Find where the given text appears and provide that cell's center as [x, y] coordinate. 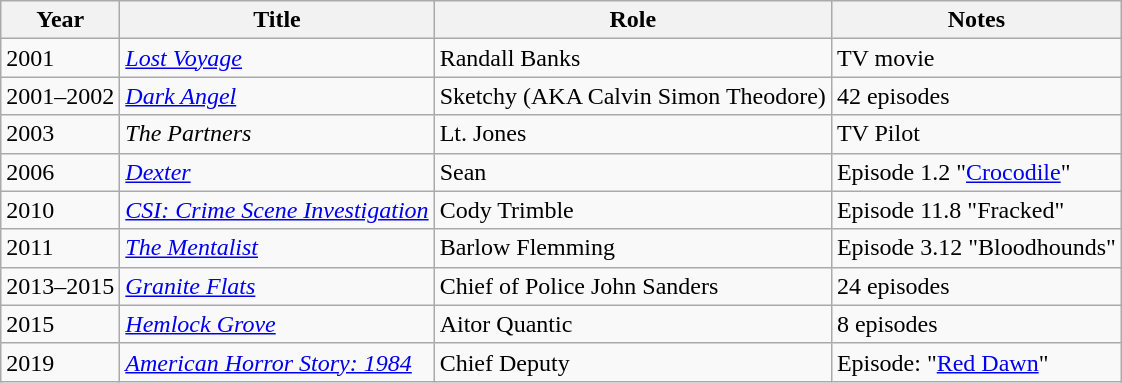
Episode 11.8 "Fracked" [976, 210]
Year [60, 20]
Cody Trimble [632, 210]
Aitor Quantic [632, 324]
42 episodes [976, 96]
Lost Voyage [277, 58]
American Horror Story: 1984 [277, 362]
Episode 3.12 "Bloodhounds" [976, 248]
Randall Banks [632, 58]
Barlow Flemming [632, 248]
2011 [60, 248]
Episode 1.2 "Crocodile" [976, 172]
Dexter [277, 172]
The Partners [277, 134]
TV movie [976, 58]
CSI: Crime Scene Investigation [277, 210]
Chief of Police John Sanders [632, 286]
2013–2015 [60, 286]
Role [632, 20]
Title [277, 20]
Granite Flats [277, 286]
2015 [60, 324]
Hemlock Grove [277, 324]
2003 [60, 134]
8 episodes [976, 324]
Sketchy (AKA Calvin Simon Theodore) [632, 96]
TV Pilot [976, 134]
2001 [60, 58]
Episode: "Red Dawn" [976, 362]
2001–2002 [60, 96]
Lt. Jones [632, 134]
Sean [632, 172]
Dark Angel [277, 96]
Chief Deputy [632, 362]
2006 [60, 172]
The Mentalist [277, 248]
2010 [60, 210]
2019 [60, 362]
24 episodes [976, 286]
Notes [976, 20]
